Identify which cell holds the provided text, then report its (x, y) central coordinate. 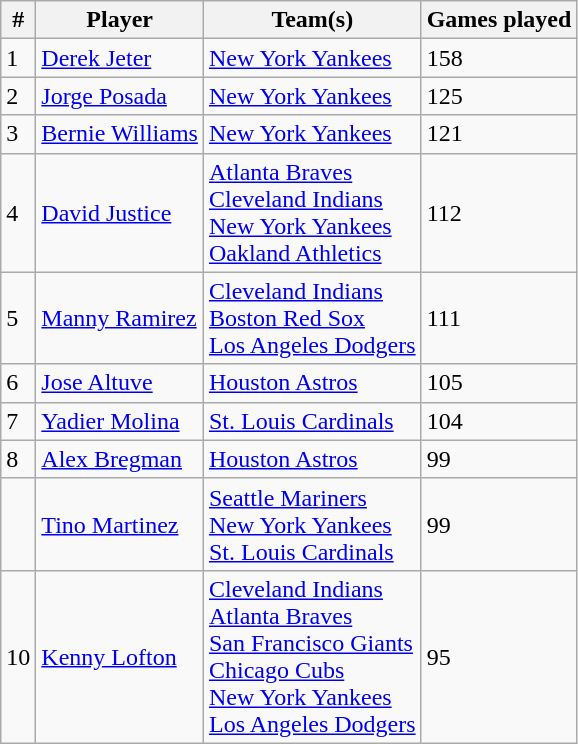
125 (499, 96)
2 (18, 96)
Player (120, 20)
105 (499, 383)
Cleveland IndiansBoston Red SoxLos Angeles Dodgers (312, 318)
# (18, 20)
Kenny Lofton (120, 656)
158 (499, 58)
Games played (499, 20)
95 (499, 656)
Cleveland IndiansAtlanta BravesSan Francisco GiantsChicago CubsNew York YankeesLos Angeles Dodgers (312, 656)
Jose Altuve (120, 383)
5 (18, 318)
Manny Ramirez (120, 318)
6 (18, 383)
Team(s) (312, 20)
111 (499, 318)
Derek Jeter (120, 58)
104 (499, 421)
10 (18, 656)
7 (18, 421)
1 (18, 58)
Tino Martinez (120, 524)
8 (18, 459)
St. Louis Cardinals (312, 421)
Seattle MarinersNew York YankeesSt. Louis Cardinals (312, 524)
4 (18, 212)
Yadier Molina (120, 421)
Jorge Posada (120, 96)
3 (18, 134)
121 (499, 134)
David Justice (120, 212)
Alex Bregman (120, 459)
Bernie Williams (120, 134)
Atlanta BravesCleveland IndiansNew York YankeesOakland Athletics (312, 212)
112 (499, 212)
